Pinpoint the cell where the given text exists, returning its [x, y] midpoint coordinate. 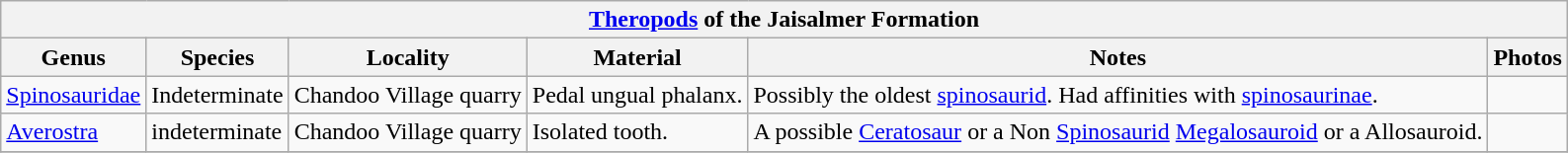
indeterminate [217, 132]
Species [217, 57]
Theropods of the Jaisalmer Formation [784, 20]
Material [637, 57]
Pedal ungual phalanx. [637, 95]
Notes [1118, 57]
Genus [73, 57]
Indeterminate [217, 95]
Averostra [73, 132]
Possibly the oldest spinosaurid. Had affinities with spinosaurinae. [1118, 95]
Isolated tooth. [637, 132]
Spinosauridae [73, 95]
Photos [1527, 57]
A possible Ceratosaur or a Non Spinosaurid Megalosauroid or a Allosauroid. [1118, 132]
Locality [407, 57]
